From the cell containing the given text, extract its center point as [x, y] coordinate. 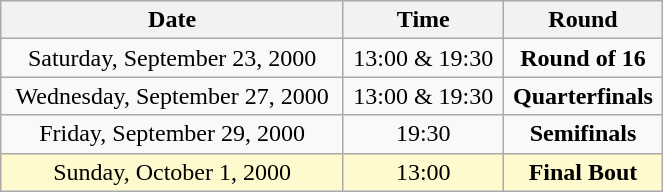
Round [583, 20]
Sunday, October 1, 2000 [172, 172]
Wednesday, September 27, 2000 [172, 96]
Final Bout [583, 172]
Round of 16 [583, 58]
Time [423, 20]
Date [172, 20]
Friday, September 29, 2000 [172, 134]
Saturday, September 23, 2000 [172, 58]
19:30 [423, 134]
13:00 [423, 172]
Quarterfinals [583, 96]
Semifinals [583, 134]
